Determine the (x, y) coordinate at the center of the cell enclosing the given text.  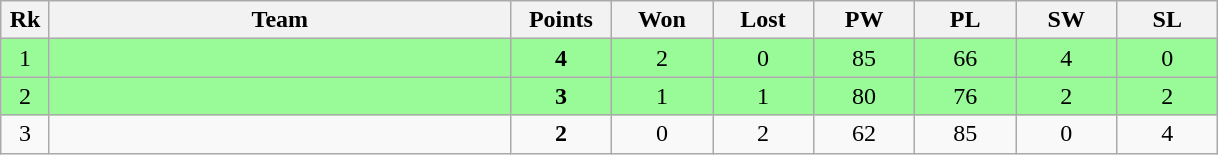
80 (864, 96)
62 (864, 134)
PL (966, 20)
Team (280, 20)
Lost (762, 20)
Rk (26, 20)
SW (1066, 20)
Points (560, 20)
66 (966, 58)
Won (662, 20)
76 (966, 96)
PW (864, 20)
SL (1168, 20)
